Locate the cell with the specified text and output its [x, y] center coordinate. 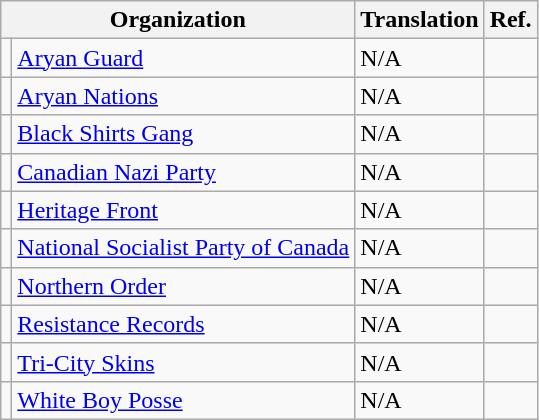
National Socialist Party of Canada [184, 248]
Ref. [510, 20]
Heritage Front [184, 210]
Canadian Nazi Party [184, 172]
Translation [420, 20]
Aryan Nations [184, 96]
Black Shirts Gang [184, 134]
Aryan Guard [184, 58]
Resistance Records [184, 324]
Northern Order [184, 286]
Organization [178, 20]
Tri-City Skins [184, 362]
White Boy Posse [184, 400]
